Pinpoint the cell where the given text exists, returning its [X, Y] midpoint coordinate. 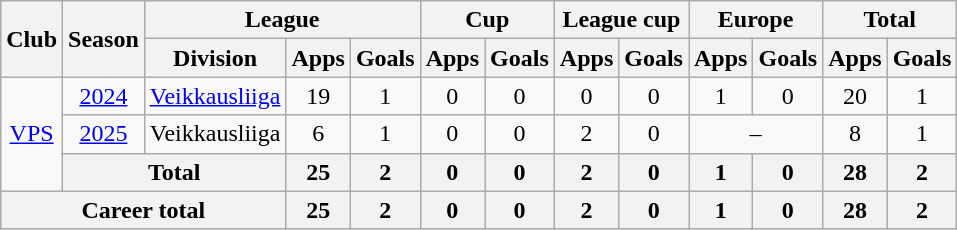
2024 [104, 96]
Division [215, 58]
6 [318, 134]
Europe [755, 20]
Season [104, 39]
League cup [621, 20]
Cup [487, 20]
Club [32, 39]
20 [855, 96]
19 [318, 96]
VPS [32, 134]
2025 [104, 134]
League [282, 20]
8 [855, 134]
Career total [144, 210]
– [755, 134]
